Return (x, y) of the center of cell containing provided text 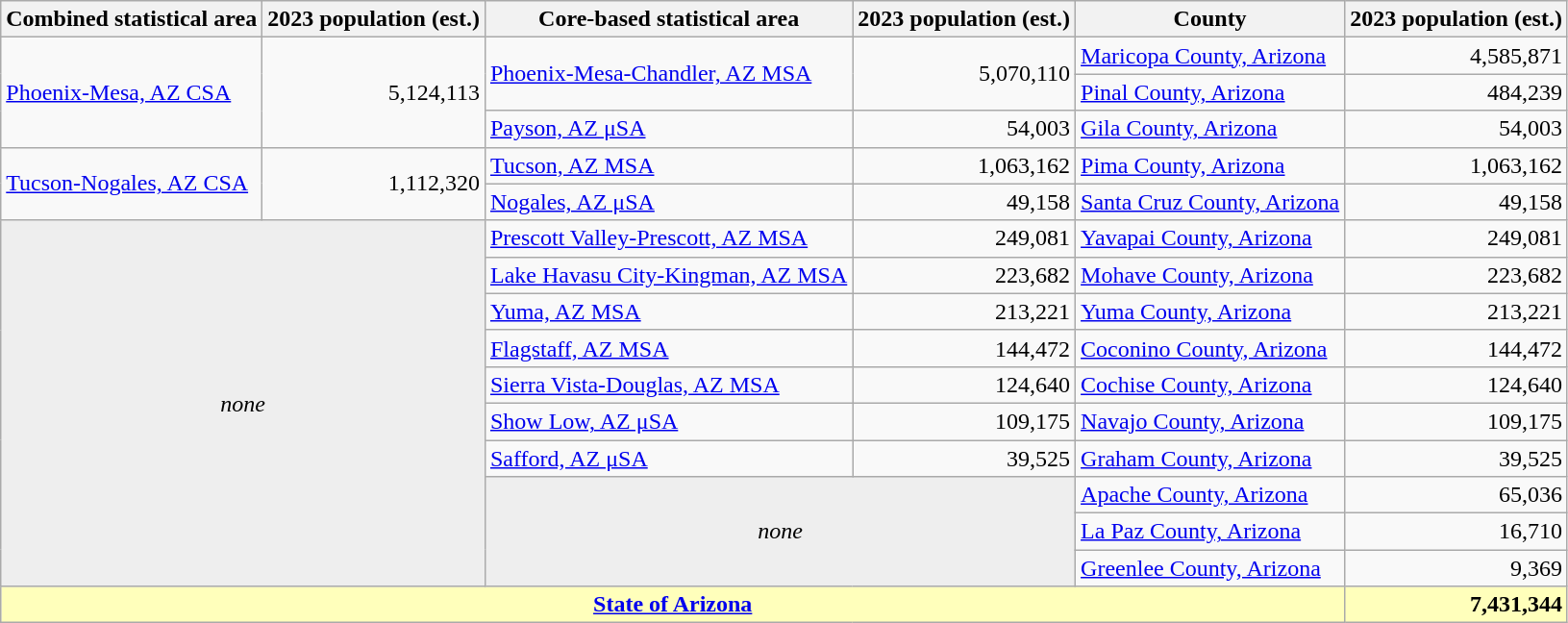
Apache County, Arizona (1210, 495)
Yuma County, Arizona (1210, 311)
Santa Cruz County, Arizona (1210, 202)
5,124,113 (374, 92)
Yavapai County, Arizona (1210, 238)
Phoenix-Mesa-Chandler, AZ MSA (668, 74)
Safford, AZ μSA (668, 459)
Maricopa County, Arizona (1210, 56)
Greenlee County, Arizona (1210, 568)
16,710 (1456, 532)
Phoenix-Mesa, AZ CSA (132, 92)
Tucson, AZ MSA (668, 165)
Pima County, Arizona (1210, 165)
Coconino County, Arizona (1210, 348)
65,036 (1456, 495)
Yuma, AZ MSA (668, 311)
Combined statistical area (132, 19)
Prescott Valley-Prescott, AZ MSA (668, 238)
Gila County, Arizona (1210, 129)
La Paz County, Arizona (1210, 532)
Show Low, AZ μSA (668, 421)
Nogales, AZ μSA (668, 202)
Payson, AZ μSA (668, 129)
7,431,344 (1456, 605)
Sierra Vista-Douglas, AZ MSA (668, 385)
Flagstaff, AZ MSA (668, 348)
Pinal County, Arizona (1210, 92)
484,239 (1456, 92)
4,585,871 (1456, 56)
9,369 (1456, 568)
5,070,110 (964, 74)
Core-based statistical area (668, 19)
Tucson-Nogales, AZ CSA (132, 184)
Navajo County, Arizona (1210, 421)
Mohave County, Arizona (1210, 275)
Cochise County, Arizona (1210, 385)
State of Arizona (673, 605)
1,112,320 (374, 184)
County (1210, 19)
Graham County, Arizona (1210, 459)
Lake Havasu City-Kingman, AZ MSA (668, 275)
